Pinpoint the cell where the given text exists, returning its [X, Y] midpoint coordinate. 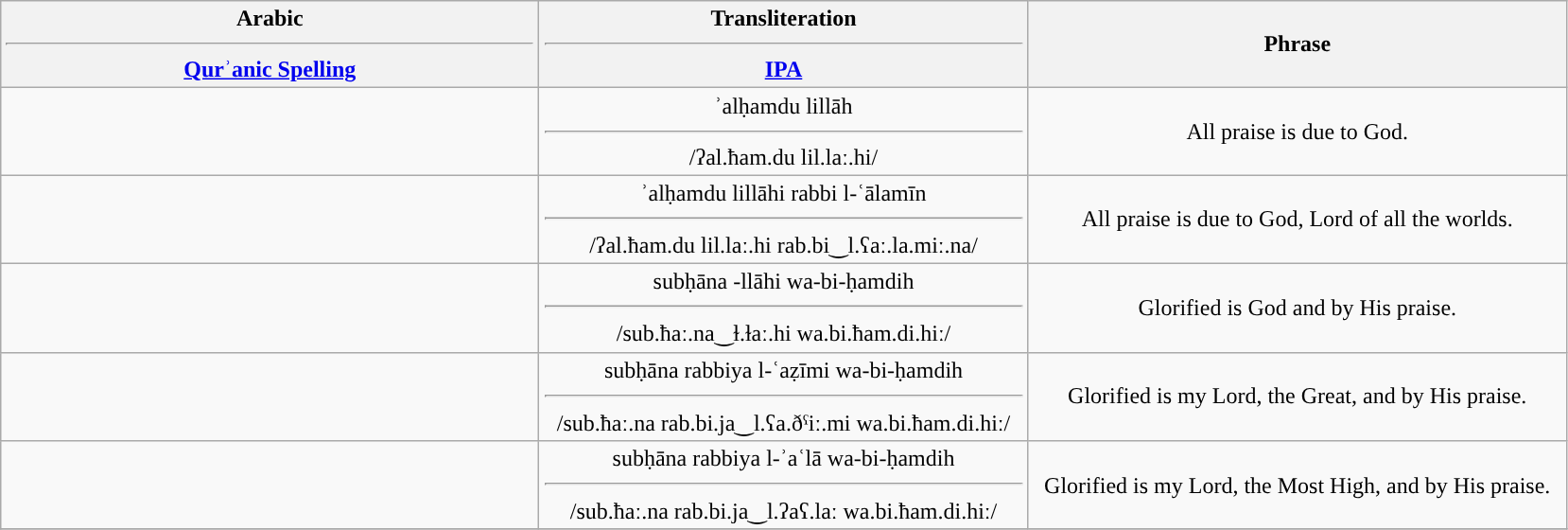
All praise is due to God. [1298, 132]
Phrase [1298, 44]
All praise is due to God, Lord of all the worlds. [1298, 220]
ʾalḥamdu lillāhi rabbi l-ʿālamīn /ʔal.ħam.du lil.laː.hi rab.bi‿l.ʕaː.la.miː.na/ [783, 220]
Transliteration IPA [783, 44]
subḥāna -llāhi wa-bi-ḥamdih /sub.ħaː.na‿ɫ.ɫaː.hi wa.bi.ħam.di.hiː/ [783, 308]
subḥāna rabbiya l-ʾaʿlā wa-bi-ḥamdih /sub.ħaː.na rab.bi.ja‿l.ʔaʕ.laː wa.bi.ħam.di.hiː/ [783, 486]
Glorified is God and by His praise. [1298, 308]
subḥāna rabbiya l-ʿaẓīmi wa-bi-ḥamdih /sub.ħaː.na rab.bi.ja‿l.ʕa.ðˤiː.mi wa.bi.ħam.di.hiː/ [783, 397]
Glorified is my Lord, the Most High, and by His praise. [1298, 486]
Glorified is my Lord, the Great, and by His praise. [1298, 397]
Arabic Qurʾanic Spelling [270, 44]
ʾalḥamdu lillāh /ʔal.ħam.du lil.laː.hi/ [783, 132]
